Determine the [X, Y] coordinate at the center of the cell enclosing the given text.  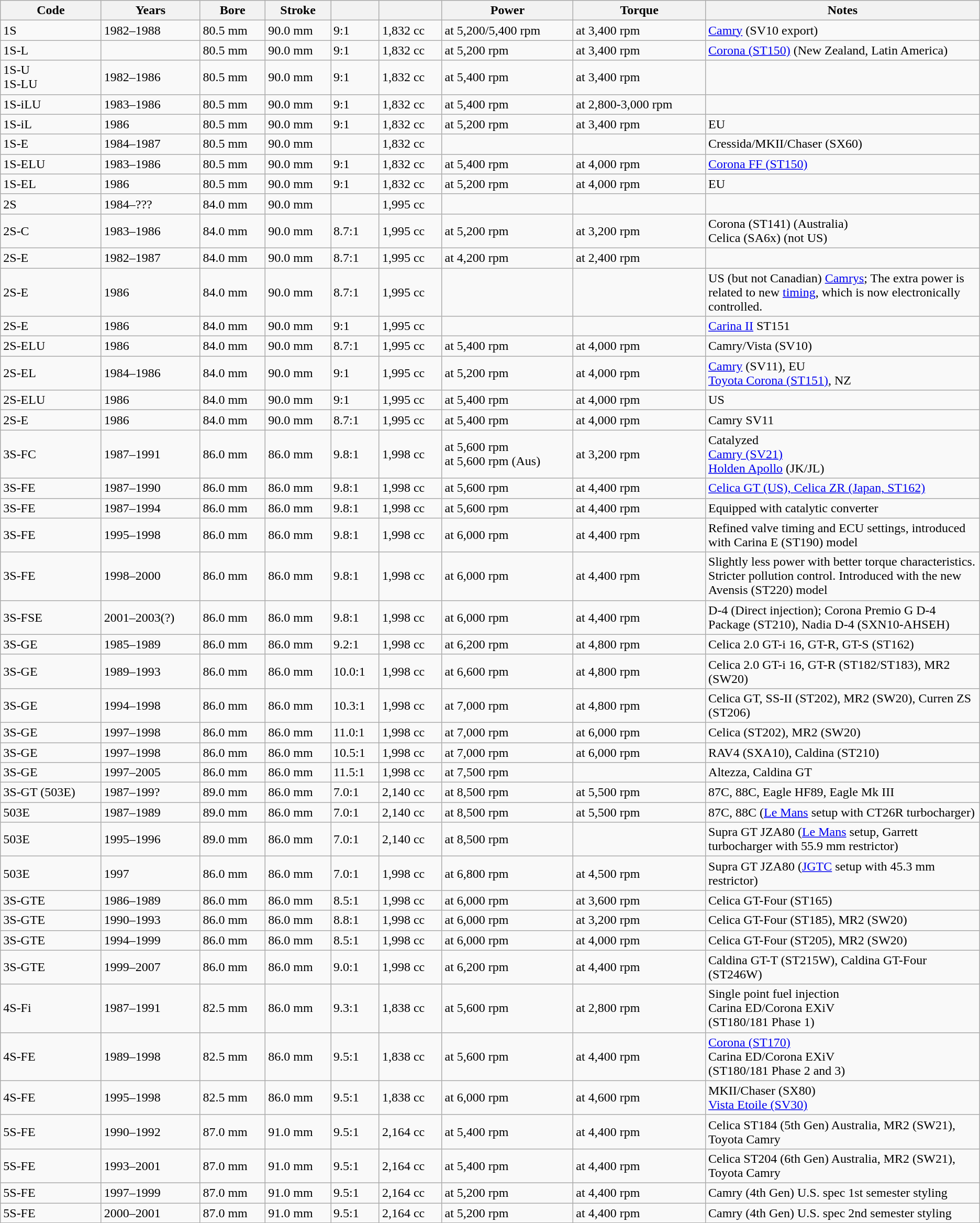
1984–1987 [151, 144]
Celica (ST202), MR2 (SW20) [843, 732]
1997–1999 [151, 1193]
Carina II ST151 [843, 326]
D-4 (Direct injection); Corona Premio G D-4 Package (ST210), Nadia D-4 (SXN10-AHSEH) [843, 617]
Stroke [298, 10]
Celica 2.0 GT-i 16, GT-R (ST182/ST183), MR2 (SW20) [843, 671]
Celica ST184 (5th Gen) Australia, MR2 (SW21), Toyota Camry [843, 1131]
1S-U1S-LU [51, 78]
Corona (ST150) (New Zealand, Latin America) [843, 50]
at 4,500 rpm [640, 874]
1989–1993 [151, 671]
Camry (4th Gen) U.S. spec 1st semester styling [843, 1193]
1985–1989 [151, 644]
1982–1987 [151, 258]
1S [51, 30]
Corona (ST141) (Australia)Celica (SA6x) (not US) [843, 230]
1987–1990 [151, 488]
1997–2005 [151, 773]
Power [508, 10]
US [843, 400]
1S-L [51, 50]
9.2:1 [355, 644]
Equipped with catalytic converter [843, 508]
Bore [232, 10]
2001–2003(?) [151, 617]
2S [51, 204]
1994–1998 [151, 705]
1S-iL [51, 124]
Torque [640, 10]
1995–1996 [151, 839]
1982–1988 [151, 30]
1990–1993 [151, 920]
at 4,600 rpm [640, 1098]
Camry/Vista (SV10) [843, 346]
2S-C [51, 230]
Corona FF (ST150) [843, 164]
3S-GT (503E) [51, 792]
1982–1986 [151, 78]
Single point fuel injection Carina ED/Corona EXiV(ST180/181 Phase 1) [843, 1008]
Celica GT-Four (ST205), MR2 (SW20) [843, 940]
US (but not Canadian) Camrys; The extra power is related to new timing, which is now electronically controlled. [843, 292]
Notes [843, 10]
1989–1998 [151, 1056]
Corona (ST170) Carina ED/Corona EXiV(ST180/181 Phase 2 and 3) [843, 1056]
Years [151, 10]
at 2,800-3,000 rpm [640, 104]
Celica GT-Four (ST185), MR2 (SW20) [843, 920]
Camry (4th Gen) U.S. spec 2nd semester styling [843, 1213]
RAV4 (SXA10), Caldina (ST210) [843, 753]
1984–1986 [151, 373]
2S-EL [51, 373]
9.0:1 [355, 967]
1993–2001 [151, 1166]
9.3:1 [355, 1008]
11.0:1 [355, 732]
CatalyzedCamry (SV21)Holden Apollo (JK/JL) [843, 454]
at 5,200/5,400 rpm [508, 30]
at 6,800 rpm [508, 874]
2000–2001 [151, 1213]
1998–2000 [151, 576]
8.8:1 [355, 920]
1987–1989 [151, 812]
10.5:1 [355, 753]
3S-FSE [51, 617]
1S-ELU [51, 164]
at 2,800 rpm [640, 1008]
1987–199? [151, 792]
Camry (SV10 export) [843, 30]
at 4,200 rpm [508, 258]
at 3,600 rpm [640, 900]
Celica GT-Four (ST165) [843, 900]
Celica GT, SS-II (ST202), MR2 (SW20), Curren ZS (ST206) [843, 705]
at 5,600 rpm at 5,600 rpm (Aus) [508, 454]
Camry (SV11), EUToyota Corona (ST151), NZ [843, 373]
Supra GT JZA80 (Le Mans setup, Garrett turbocharger with 55.9 mm restrictor) [843, 839]
1S-E [51, 144]
Camry SV11 [843, 420]
1994–1999 [151, 940]
at 6,600 rpm [508, 671]
3S-FC [51, 454]
1986–1989 [151, 900]
1997 [151, 874]
Altezza, Caldina GT [843, 773]
4S-Fi [51, 1008]
1S-EL [51, 184]
1987–1994 [151, 508]
Celica 2.0 GT-i 16, GT-R, GT-S (ST162) [843, 644]
Celica ST204 (6th Gen) Australia, MR2 (SW21), Toyota Camry [843, 1166]
Code [51, 10]
11.5:1 [355, 773]
MKII/Chaser (SX80)Vista Etoile (SV30) [843, 1098]
at 2,400 rpm [640, 258]
1999–2007 [151, 967]
1990–1992 [151, 1131]
Celica GT (US), Celica ZR (Japan, ST162) [843, 488]
at 7,500 rpm [508, 773]
1S-iLU [51, 104]
87C, 88C (Le Mans setup with CT26R turbocharger) [843, 812]
Slightly less power with better torque characteristics. Stricter pollution control. Introduced with the new Avensis (ST220) model [843, 576]
10.0:1 [355, 671]
Caldina GT-T (ST215W), Caldina GT-Four (ST246W) [843, 967]
10.3:1 [355, 705]
87C, 88C, Eagle HF89, Eagle Mk III [843, 792]
Cressida/MKII/Chaser (SX60) [843, 144]
1984–??? [151, 204]
Supra GT JZA80 (JGTC setup with 45.3 mm restrictor) [843, 874]
Refined valve timing and ECU settings, introduced with Carina E (ST190) model [843, 535]
